From the cell containing the given text, extract its center point as [X, Y] coordinate. 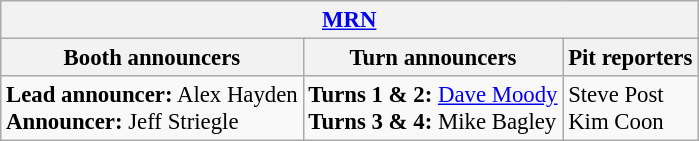
Turn announcers [433, 58]
Turns 1 & 2: Dave MoodyTurns 3 & 4: Mike Bagley [433, 108]
Booth announcers [152, 58]
Pit reporters [630, 58]
MRN [350, 20]
Steve PostKim Coon [630, 108]
Lead announcer: Alex HaydenAnnouncer: Jeff Striegle [152, 108]
